Locate the cell with the specified text and output its [X, Y] center coordinate. 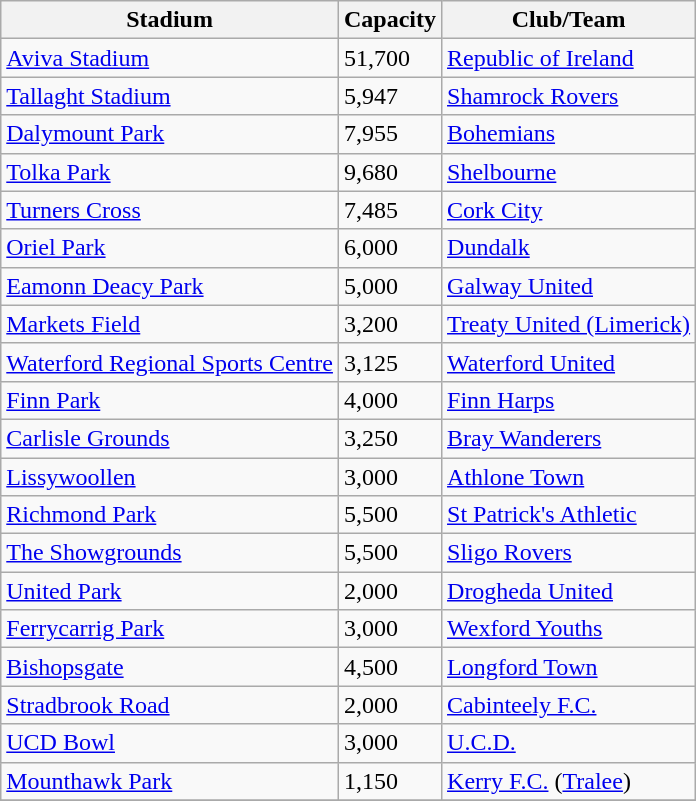
7,485 [390, 210]
Club/Team [569, 20]
Bohemians [569, 134]
Tolka Park [170, 172]
9,680 [390, 172]
Stadium [170, 20]
UCD Bowl [170, 743]
Mounthawk Park [170, 781]
Dalymount Park [170, 134]
Treaty United (Limerick) [569, 324]
Finn Park [170, 400]
Dundalk [569, 248]
5,947 [390, 96]
3,125 [390, 362]
Capacity [390, 20]
Republic of Ireland [569, 58]
Athlone Town [569, 477]
Longford Town [569, 667]
3,200 [390, 324]
Sligo Rovers [569, 553]
1,150 [390, 781]
U.C.D. [569, 743]
Waterford Regional Sports Centre [170, 362]
Shelbourne [569, 172]
Turners Cross [170, 210]
5,000 [390, 286]
3,250 [390, 438]
Richmond Park [170, 515]
Bray Wanderers [569, 438]
Shamrock Rovers [569, 96]
Carlisle Grounds [170, 438]
United Park [170, 591]
Finn Harps [569, 400]
7,955 [390, 134]
6,000 [390, 248]
The Showgrounds [170, 553]
4,000 [390, 400]
Stradbrook Road [170, 705]
Aviva Stadium [170, 58]
Galway United [569, 286]
51,700 [390, 58]
4,500 [390, 667]
Tallaght Stadium [170, 96]
Bishopsgate [170, 667]
Markets Field [170, 324]
Cabinteely F.C. [569, 705]
Lissywoollen [170, 477]
Ferrycarrig Park [170, 629]
St Patrick's Athletic [569, 515]
Wexford Youths [569, 629]
Eamonn Deacy Park [170, 286]
Kerry F.C. (Tralee) [569, 781]
Cork City [569, 210]
Oriel Park [170, 248]
Waterford United [569, 362]
Drogheda United [569, 591]
